Detect which cell encompasses the target text, then output its [X, Y] center coordinate. 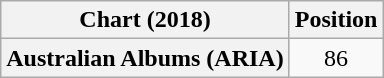
Australian Albums (ARIA) [145, 58]
86 [336, 58]
Position [336, 20]
Chart (2018) [145, 20]
